Return the [x, y] coordinate for the center point of the cell that contains the specified text.  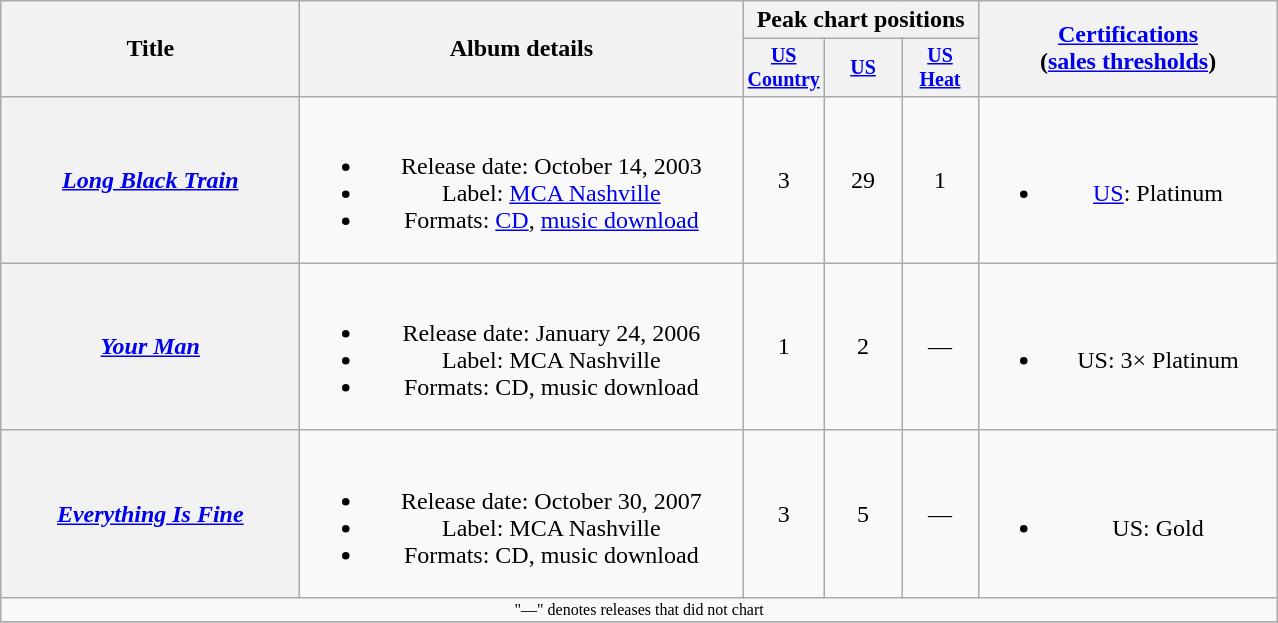
Certifications(sales thresholds) [1128, 49]
5 [864, 514]
US [864, 68]
Release date: October 30, 2007Label: MCA NashvilleFormats: CD, music download [522, 514]
Everything Is Fine [150, 514]
Long Black Train [150, 180]
US: Platinum [1128, 180]
Peak chart positions [861, 20]
USHeat [940, 68]
Release date: October 14, 2003Label: MCA NashvilleFormats: CD, music download [522, 180]
2 [864, 346]
29 [864, 180]
Title [150, 49]
Your Man [150, 346]
US Country [784, 68]
US: 3× Platinum [1128, 346]
"—" denotes releases that did not chart [640, 609]
Album details [522, 49]
US: Gold [1128, 514]
Release date: January 24, 2006Label: MCA NashvilleFormats: CD, music download [522, 346]
